Return the (X, Y) coordinate for the center point of the cell that contains the specified text.  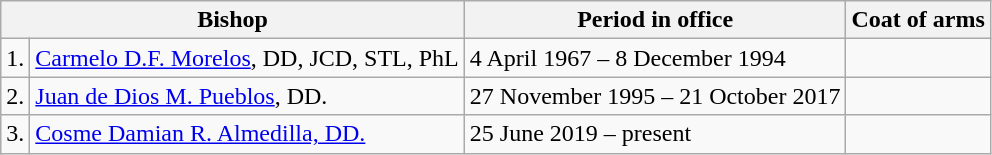
Carmelo D.F. Morelos, DD, JCD, STL, PhL (247, 58)
4 April 1967 – 8 December 1994 (655, 58)
27 November 1995 – 21 October 2017 (655, 96)
2. (16, 96)
Period in office (655, 20)
1. (16, 58)
Coat of arms (918, 20)
Juan de Dios M. Pueblos, DD. (247, 96)
3. (16, 134)
Cosme Damian R. Almedilla, DD. (247, 134)
Bishop (233, 20)
25 June 2019 – present (655, 134)
